Output the [X, Y] coordinate of the center of the cell containing the given text.  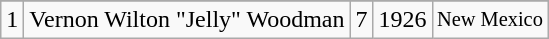
Vernon Wilton "Jelly" Woodman [187, 20]
New Mexico [490, 20]
1 [12, 20]
1926 [402, 20]
7 [362, 20]
